For the text-containing cell, return its midpoint in (X, Y) coordinate format. 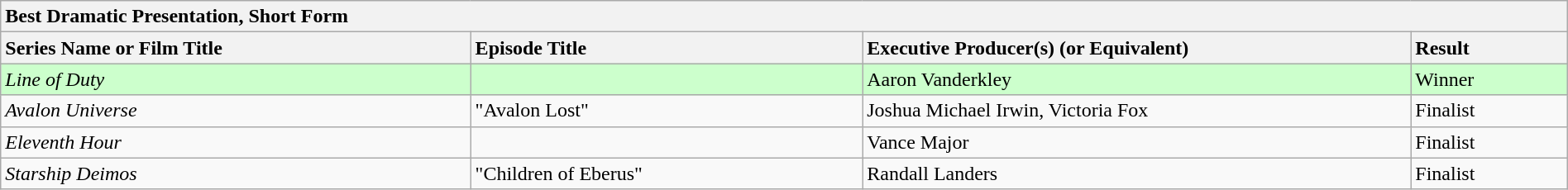
Vance Major (1136, 142)
Joshua Michael Irwin, Victoria Fox (1136, 111)
Starship Deimos (236, 173)
Line of Duty (236, 79)
Avalon Universe (236, 111)
Series Name or Film Title (236, 48)
Executive Producer(s) (or Equivalent) (1136, 48)
Aaron Vanderkley (1136, 79)
Winner (1489, 79)
Episode Title (667, 48)
Result (1489, 48)
"Children of Eberus" (667, 173)
Best Dramatic Presentation, Short Form (784, 17)
"Avalon Lost" (667, 111)
Randall Landers (1136, 173)
Eleventh Hour (236, 142)
